Provide the [x, y] coordinate of the cell's center where the given text is located.  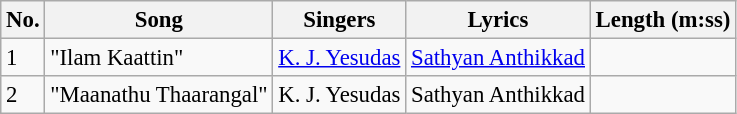
Song [159, 20]
"Ilam Kaattin" [159, 58]
Lyrics [498, 20]
1 [23, 58]
Length (m:ss) [662, 20]
2 [23, 95]
No. [23, 20]
"Maanathu Thaarangal" [159, 95]
Singers [340, 20]
